Pinpoint the cell where the given text exists, returning its (x, y) midpoint coordinate. 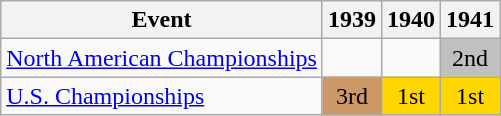
U.S. Championships (162, 96)
1939 (352, 20)
2nd (470, 58)
1941 (470, 20)
3rd (352, 96)
Event (162, 20)
1940 (412, 20)
North American Championships (162, 58)
